Provide the [x, y] coordinate of the cell's center where the given text is located.  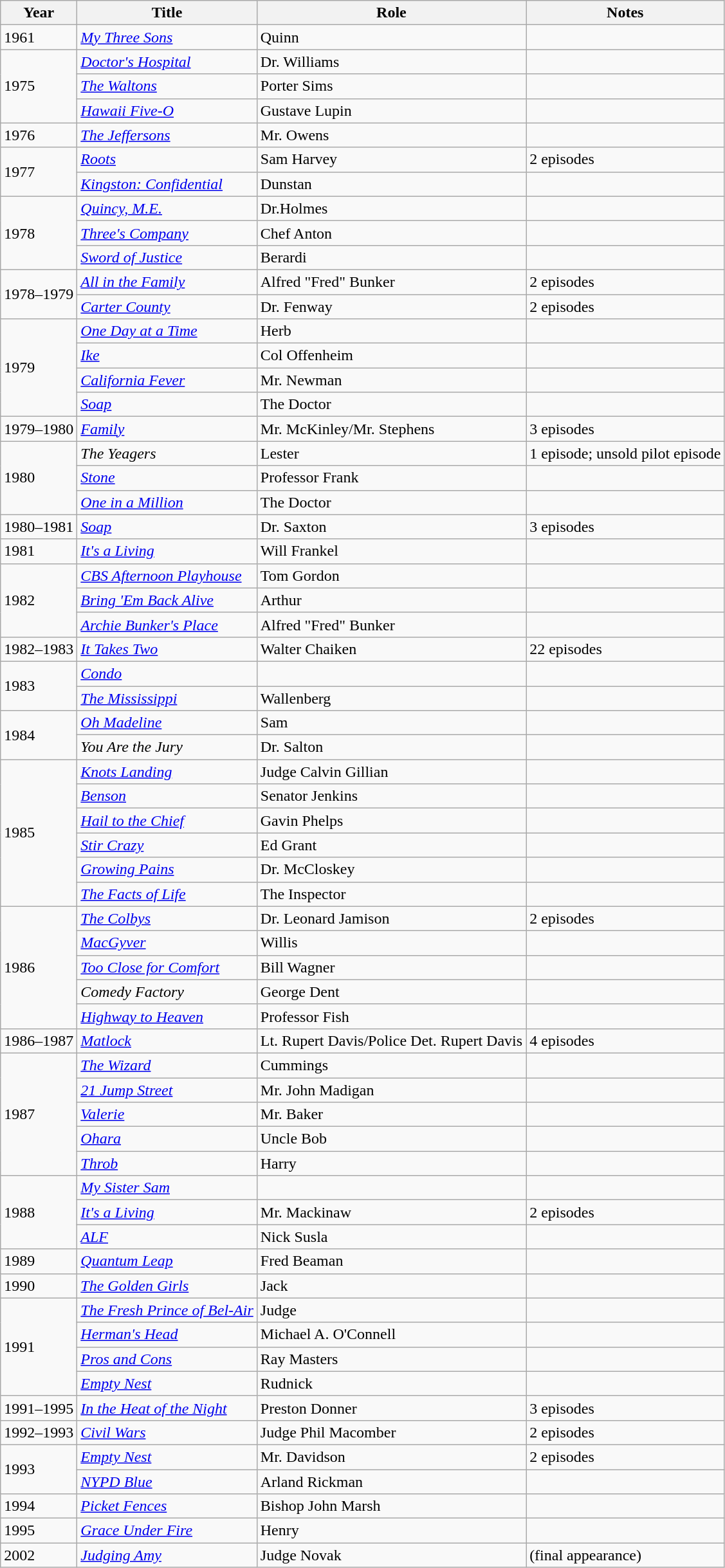
Gavin Phelps [391, 821]
Bring 'Em Back Alive [167, 600]
1980–1981 [39, 527]
The Inspector [391, 894]
Grace Under Fire [167, 1531]
Three's Company [167, 233]
1989 [39, 1261]
Dr. Saxton [391, 527]
Mr. Davidson [391, 1457]
1978 [39, 233]
Valerie [167, 1115]
1977 [39, 172]
Condo [167, 673]
(final appearance) [625, 1555]
1985 [39, 833]
Dr. Fenway [391, 307]
1979 [39, 368]
The Waltons [167, 86]
Porter Sims [391, 86]
1993 [39, 1469]
Bill Wagner [391, 967]
Herman's Head [167, 1335]
Will Frankel [391, 551]
Stir Crazy [167, 845]
Ike [167, 356]
1961 [39, 37]
Judge Phil Macomber [391, 1432]
Comedy Factory [167, 992]
1991 [39, 1347]
Jack [391, 1286]
Mr. John Madigan [391, 1090]
Professor Frank [391, 478]
Dunstan [391, 184]
1980 [39, 478]
Mr. Baker [391, 1115]
One in a Million [167, 502]
Dr. Salton [391, 747]
1995 [39, 1531]
1981 [39, 551]
Sam Harvey [391, 160]
NYPD Blue [167, 1481]
Herb [391, 331]
Matlock [167, 1041]
The Colbys [167, 918]
Civil Wars [167, 1432]
Quincy, M.E. [167, 208]
Ray Masters [391, 1359]
Ohara [167, 1139]
Picket Fences [167, 1506]
Judging Amy [167, 1555]
Pros and Cons [167, 1359]
Henry [391, 1531]
Wallenberg [391, 698]
Arland Rickman [391, 1481]
Stone [167, 478]
Hail to the Chief [167, 821]
You Are the Jury [167, 747]
Col Offenheim [391, 356]
The Wizard [167, 1065]
Rudnick [391, 1383]
Preston Donner [391, 1408]
Benson [167, 796]
22 episodes [625, 649]
1983 [39, 686]
Dr. Leonard Jamison [391, 918]
Family [167, 429]
Gustave Lupin [391, 111]
My Three Sons [167, 37]
Ed Grant [391, 845]
1982–1983 [39, 649]
The Yeagers [167, 453]
Cummings [391, 1065]
Tom Gordon [391, 576]
Judge Novak [391, 1555]
Mr. Mackinaw [391, 1212]
Oh Madeline [167, 723]
Willis [391, 943]
Notes [625, 13]
Berardi [391, 257]
Hawaii Five-O [167, 111]
1994 [39, 1506]
1978–1979 [39, 294]
1990 [39, 1286]
1992–1993 [39, 1432]
1975 [39, 86]
Mr. Owens [391, 135]
It Takes Two [167, 649]
Kingston: Confidential [167, 184]
Quantum Leap [167, 1261]
Sam [391, 723]
Bishop John Marsh [391, 1506]
Arthur [391, 600]
Mr. McKinley/Mr. Stephens [391, 429]
The Jeffersons [167, 135]
All in the Family [167, 282]
Quinn [391, 37]
1976 [39, 135]
The Facts of Life [167, 894]
California Fever [167, 380]
2002 [39, 1555]
Michael A. O'Connell [391, 1335]
One Day at a Time [167, 331]
Lt. Rupert Davis/Police Det. Rupert Davis [391, 1041]
The Mississippi [167, 698]
Judge Calvin Gillian [391, 772]
Chef Anton [391, 233]
Uncle Bob [391, 1139]
Professor Fish [391, 1016]
1988 [39, 1212]
Fred Beaman [391, 1261]
Harry [391, 1163]
Carter County [167, 307]
1986–1987 [39, 1041]
Highway to Heaven [167, 1016]
1982 [39, 600]
4 episodes [625, 1041]
Dr. Williams [391, 62]
Role [391, 13]
Title [167, 13]
Mr. Newman [391, 380]
1986 [39, 967]
Growing Pains [167, 870]
Sword of Justice [167, 257]
21 Jump Street [167, 1090]
1987 [39, 1114]
Knots Landing [167, 772]
1 episode; unsold pilot episode [625, 453]
Nick Susla [391, 1237]
Roots [167, 160]
The Golden Girls [167, 1286]
Dr.Holmes [391, 208]
Senator Jenkins [391, 796]
The Fresh Prince of Bel-Air [167, 1310]
1984 [39, 735]
Year [39, 13]
Lester [391, 453]
Judge [391, 1310]
Archie Bunker's Place [167, 624]
MacGyver [167, 943]
1991–1995 [39, 1408]
Too Close for Comfort [167, 967]
Dr. McCloskey [391, 870]
My Sister Sam [167, 1188]
CBS Afternoon Playhouse [167, 576]
1979–1980 [39, 429]
In the Heat of the Night [167, 1408]
Throb [167, 1163]
Doctor's Hospital [167, 62]
George Dent [391, 992]
Walter Chaiken [391, 649]
ALF [167, 1237]
